Pinpoint the cell where the given text exists, returning its (x, y) midpoint coordinate. 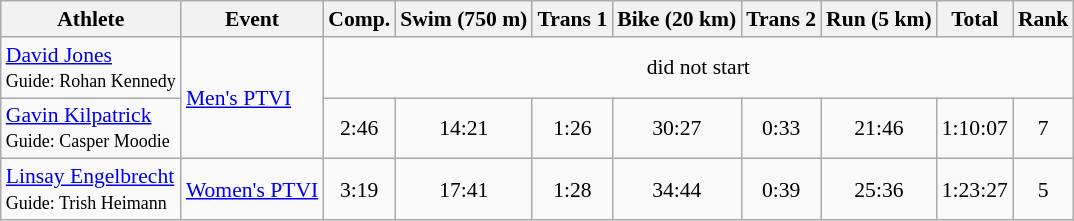
Run (5 km) (879, 19)
0:33 (781, 128)
21:46 (879, 128)
Comp. (359, 19)
2:46 (359, 128)
3:19 (359, 190)
Total (975, 19)
25:36 (879, 190)
30:27 (676, 128)
0:39 (781, 190)
did not start (698, 68)
Gavin KilpatrickGuide: Casper Moodie (91, 128)
Men's PTVI (252, 98)
1:26 (572, 128)
Women's PTVI (252, 190)
1:10:07 (975, 128)
5 (1044, 190)
34:44 (676, 190)
17:41 (464, 190)
1:28 (572, 190)
Swim (750 m) (464, 19)
Trans 1 (572, 19)
14:21 (464, 128)
Event (252, 19)
Linsay EngelbrechtGuide: Trish Heimann (91, 190)
1:23:27 (975, 190)
Athlete (91, 19)
Bike (20 km) (676, 19)
David JonesGuide: Rohan Kennedy (91, 68)
Rank (1044, 19)
7 (1044, 128)
Trans 2 (781, 19)
